Output the (X, Y) coordinate of the center of the cell containing the given text.  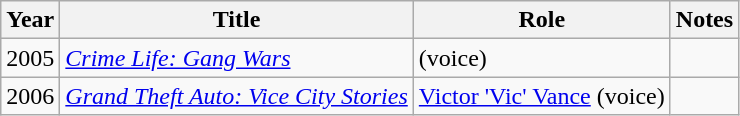
Title (236, 20)
Notes (704, 20)
Grand Theft Auto: Vice City Stories (236, 96)
2006 (30, 96)
Victor 'Vic' Vance (voice) (542, 96)
Role (542, 20)
Year (30, 20)
2005 (30, 58)
(voice) (542, 58)
Crime Life: Gang Wars (236, 58)
